Locate the cell with the specified text and output its (x, y) center coordinate. 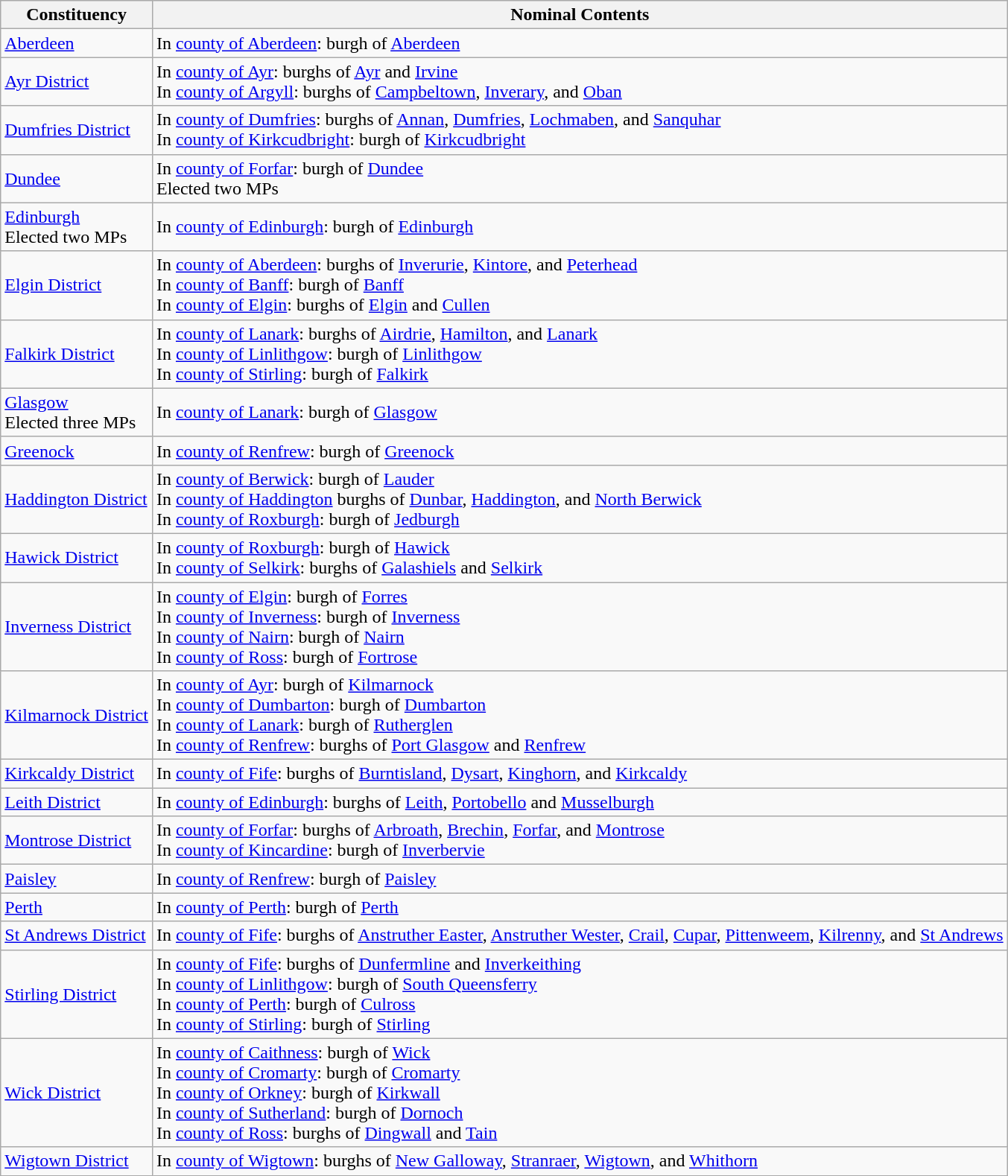
Glasgow Elected three MPs (77, 413)
Wigtown District (77, 1161)
In county of Dumfries: burghs of Annan, Dumfries, Lochmaben, and Sanquhar In county of Kirkcudbright: burgh of Kirkcudbright (580, 130)
Ayr District (77, 82)
Montrose District (77, 840)
In county of Renfrew: burgh of Greenock (580, 451)
In county of Lanark: burghs of Airdrie, Hamilton, and Lanark In county of Linlithgow: burgh of Linlithgow In county of Stirling: burgh of Falkirk (580, 354)
Dumfries District (77, 130)
Inverness District (77, 627)
In county of Forfar: burghs of Arbroath, Brechin, Forfar, and Montrose In county of Kincardine: burgh of Inverbervie (580, 840)
Leith District (77, 802)
Kirkcaldy District (77, 774)
Haddington District (77, 499)
Greenock (77, 451)
St Andrews District (77, 935)
In county of Aberdeen: burgh of Aberdeen (580, 43)
Falkirk District (77, 354)
Elgin District (77, 285)
Edinburgh Elected two MPs (77, 226)
Perth (77, 907)
Wick District (77, 1093)
Constituency (77, 15)
Paisley (77, 879)
Aberdeen (77, 43)
In county of Edinburgh: burghs of Leith, Portobello and Musselburgh (580, 802)
Stirling District (77, 994)
Hawick District (77, 557)
In county of Roxburgh: burgh of Hawick In county of Selkirk: burghs of Galashiels and Selkirk (580, 557)
In county of Perth: burgh of Perth (580, 907)
In county of Aberdeen: burghs of Inverurie, Kintore, and Peterhead In county of Banff: burgh of Banff In county of Elgin: burghs of Elgin and Cullen (580, 285)
In county of Edinburgh: burgh of Edinburgh (580, 226)
Kilmarnock District (77, 715)
Dundee (77, 179)
Nominal Contents (580, 15)
In county of Fife: burghs of Burntisland, Dysart, Kinghorn, and Kirkcaldy (580, 774)
In county of Fife: burghs of Anstruther Easter, Anstruther Wester, Crail, Cupar, Pittenweem, Kilrenny, and St Andrews (580, 935)
In county of Ayr: burghs of Ayr and Irvine In county of Argyll: burghs of Campbeltown, Inverary, and Oban (580, 82)
In county of Renfrew: burgh of Paisley (580, 879)
In county of Forfar: burgh of Dundee Elected two MPs (580, 179)
In county of Lanark: burgh of Glasgow (580, 413)
In county of Wigtown: burghs of New Galloway, Stranraer, Wigtown, and Whithorn (580, 1161)
